Output the [x, y] coordinate of the center of the cell containing the given text.  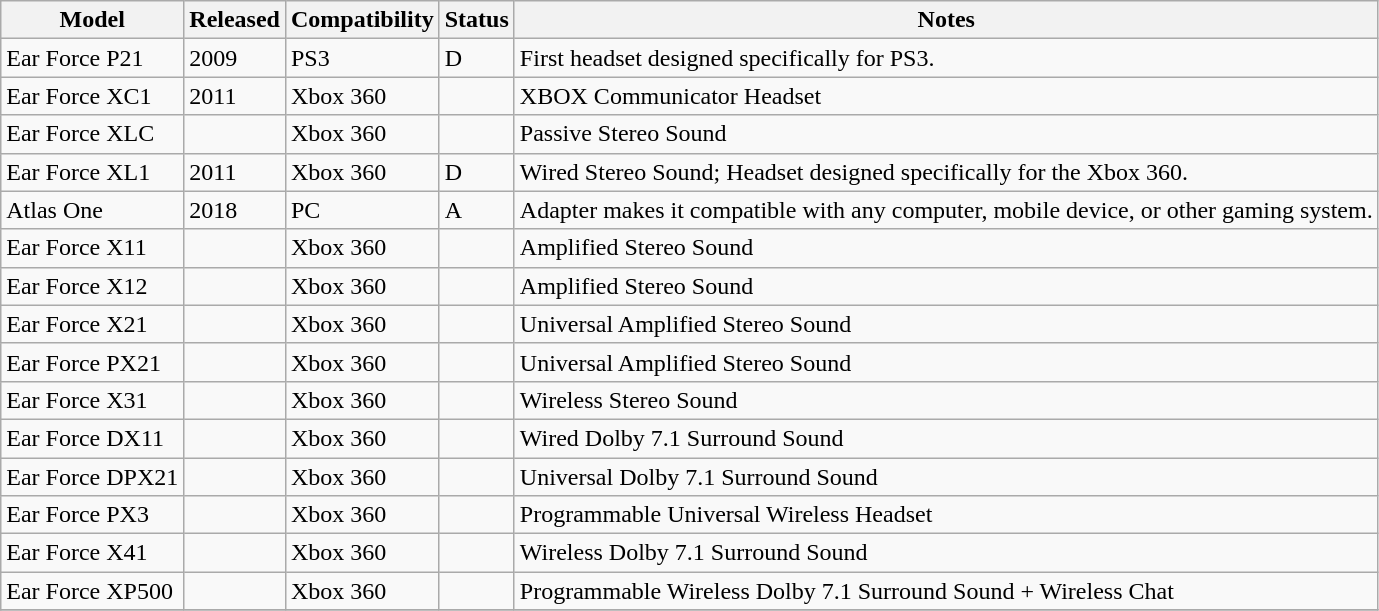
2018 [235, 210]
Ear Force P21 [92, 58]
Ear Force DPX21 [92, 477]
Wireless Stereo Sound [946, 400]
Ear Force XLC [92, 134]
Ear Force X21 [92, 324]
PS3 [362, 58]
Ear Force X41 [92, 553]
Ear Force X11 [92, 248]
Ear Force X31 [92, 400]
Ear Force PX3 [92, 515]
PC [362, 210]
Wireless Dolby 7.1 Surround Sound [946, 553]
Compatibility [362, 20]
Status [476, 20]
Programmable Wireless Dolby 7.1 Surround Sound + Wireless Chat [946, 591]
Ear Force XP500 [92, 591]
Ear Force XL1 [92, 172]
Ear Force X12 [92, 286]
Atlas One [92, 210]
Ear Force DX11 [92, 438]
Ear Force XC1 [92, 96]
Ear Force PX21 [92, 362]
XBOX Communicator Headset [946, 96]
Wired Stereo Sound; Headset designed specifically for the Xbox 360. [946, 172]
Passive Stereo Sound [946, 134]
Released [235, 20]
Wired Dolby 7.1 Surround Sound [946, 438]
2009 [235, 58]
Model [92, 20]
Notes [946, 20]
Programmable Universal Wireless Headset [946, 515]
Universal Dolby 7.1 Surround Sound [946, 477]
A [476, 210]
Adapter makes it compatible with any computer, mobile device, or other gaming system. [946, 210]
First headset designed specifically for PS3. [946, 58]
